Scan for the cell matching the given text and deliver its [x, y] coordinate at center. 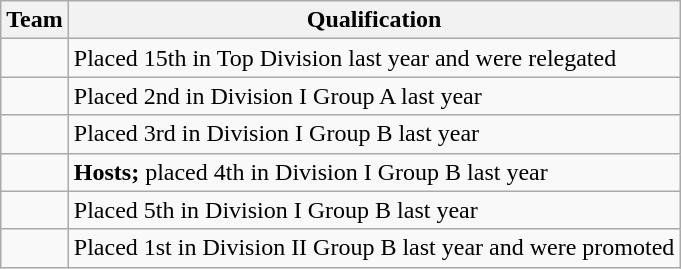
Placed 2nd in Division I Group A last year [374, 96]
Hosts; placed 4th in Division I Group B last year [374, 172]
Placed 5th in Division I Group B last year [374, 210]
Team [35, 20]
Qualification [374, 20]
Placed 1st in Division II Group B last year and were promoted [374, 248]
Placed 3rd in Division I Group B last year [374, 134]
Placed 15th in Top Division last year and were relegated [374, 58]
